Detect which cell encompasses the target text, then output its [X, Y] center coordinate. 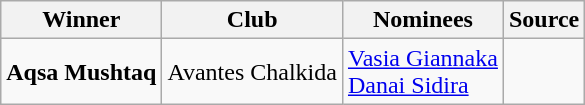
Aqsa Mushtaq [82, 72]
Winner [82, 20]
Club [252, 20]
Avantes Chalkida [252, 72]
Vasia GiannakaDanai Sidira [422, 72]
Source [544, 20]
Nominees [422, 20]
